Determine the [x, y] coordinate at the center of the cell enclosing the given text.  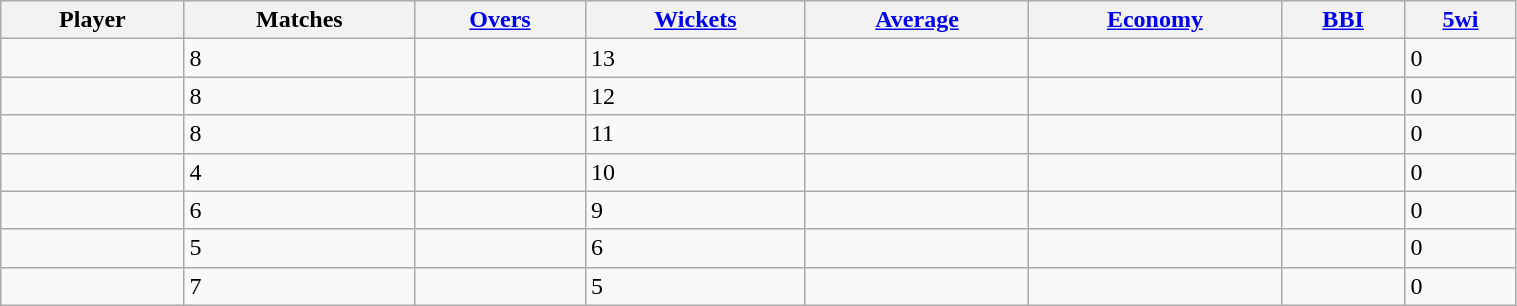
Wickets [695, 20]
11 [695, 134]
5wi [1460, 20]
Average [916, 20]
4 [300, 172]
BBI [1343, 20]
9 [695, 210]
13 [695, 58]
Player [92, 20]
7 [300, 286]
10 [695, 172]
Matches [300, 20]
Overs [500, 20]
12 [695, 96]
Economy [1156, 20]
